Determine the [x, y] coordinate at the center of the cell enclosing the given text.  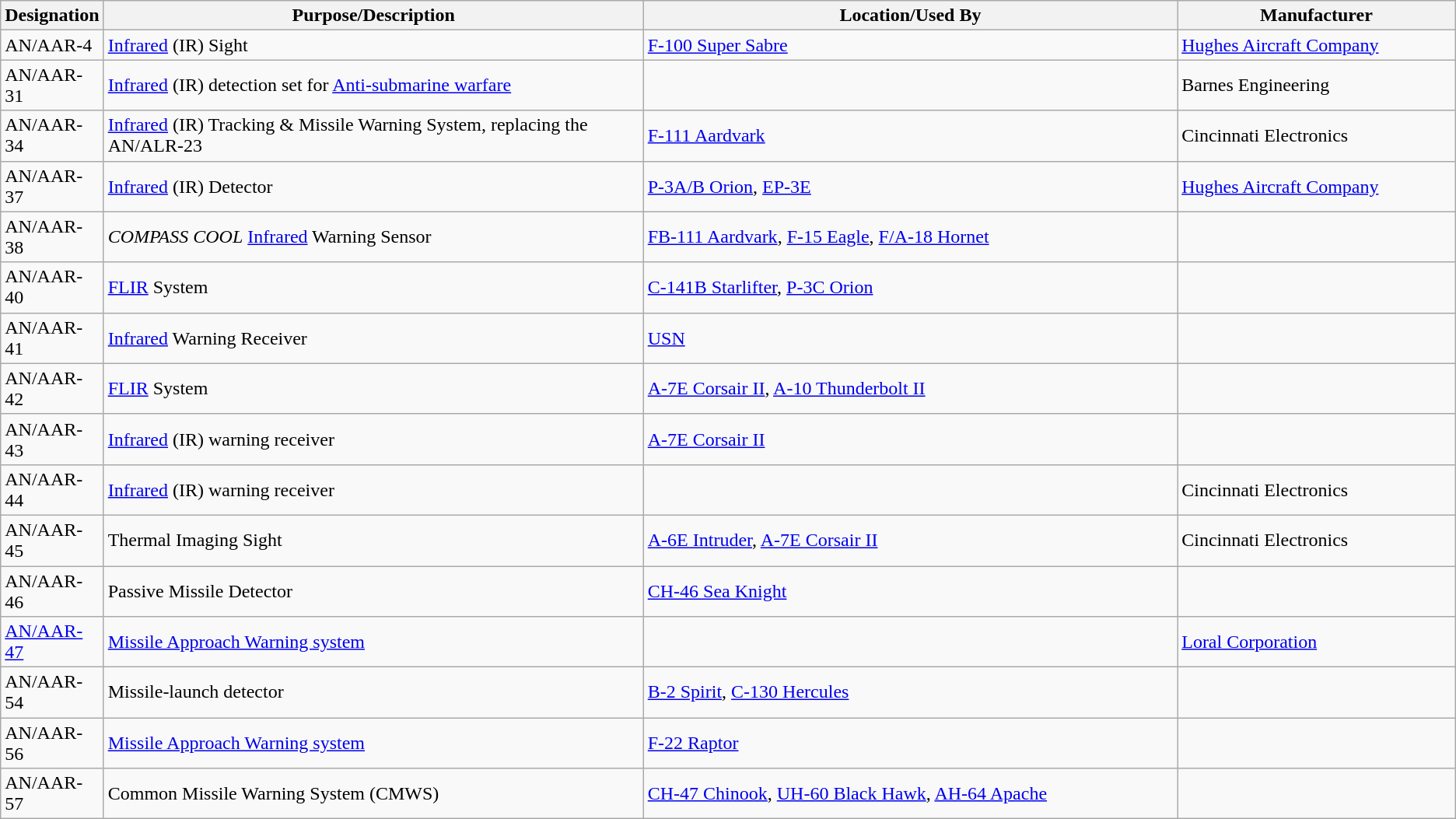
Thermal Imaging Sight [373, 540]
Designation [52, 16]
P-3A/B Orion, EP-3E [910, 187]
Barnes Engineering [1317, 86]
COMPASS COOL Infrared Warning Sensor [373, 236]
AN/AAR-54 [52, 692]
AN/AAR-42 [52, 389]
Missile-launch detector [373, 692]
AN/AAR-44 [52, 490]
A-6E Intruder, A-7E Corsair II [910, 540]
AN/AAR-34 [52, 135]
AN/AAR-56 [52, 744]
F-111 Aardvark [910, 135]
AN/AAR-38 [52, 236]
AN/AAR-45 [52, 540]
Infrared Warning Receiver [373, 338]
AN/AAR-41 [52, 338]
Purpose/Description [373, 16]
AN/AAR-4 [52, 45]
Location/Used By [910, 16]
AN/AAR-40 [52, 288]
Infrared (IR) detection set for Anti-submarine warfare [373, 86]
USN [910, 338]
F-22 Raptor [910, 744]
F-100 Super Sabre [910, 45]
FB-111 Aardvark, F-15 Eagle, F/A-18 Hornet [910, 236]
Infrared (IR) Sight [373, 45]
CH-46 Sea Knight [910, 591]
C-141B Starlifter, P-3C Orion [910, 288]
AN/AAR-31 [52, 86]
AN/AAR-47 [52, 642]
Loral Corporation [1317, 642]
A-7E Corsair II, A-10 Thunderbolt II [910, 389]
AN/AAR-46 [52, 591]
A-7E Corsair II [910, 439]
Passive Missile Detector [373, 591]
Infrared (IR) Tracking & Missile Warning System, replacing the AN/ALR-23 [373, 135]
Infrared (IR) Detector [373, 187]
CH-47 Chinook, UH-60 Black Hawk, AH-64 Apache [910, 793]
Common Missile Warning System (CMWS) [373, 793]
AN/AAR-57 [52, 793]
AN/AAR-37 [52, 187]
Manufacturer [1317, 16]
B-2 Spirit, C-130 Hercules [910, 692]
AN/AAR-43 [52, 439]
